Scan for the cell matching the given text and deliver its (X, Y) coordinate at center. 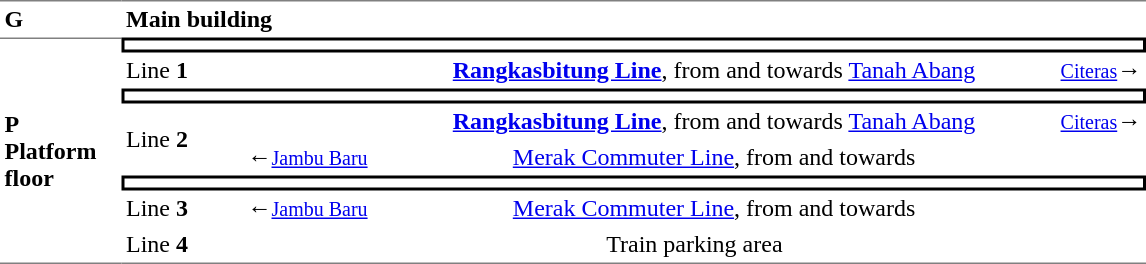
Main building (634, 19)
G (61, 19)
Line 4 (183, 245)
Line 2 (183, 140)
PPlatform floor (61, 151)
Line 1 (183, 70)
Train parking area (694, 245)
Line 3 (183, 208)
